Capture the cell that displays the provided text and extract its (x, y) central coordinate. 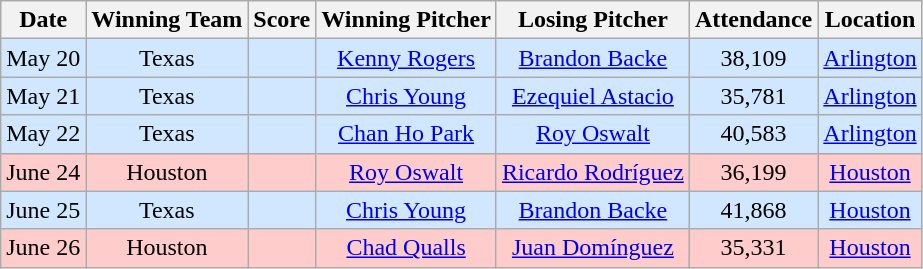
May 21 (44, 96)
Score (282, 20)
Winning Pitcher (406, 20)
38,109 (753, 58)
41,868 (753, 210)
Date (44, 20)
Attendance (753, 20)
May 22 (44, 134)
36,199 (753, 172)
35,331 (753, 248)
Chad Qualls (406, 248)
40,583 (753, 134)
Juan Domínguez (592, 248)
Winning Team (167, 20)
June 25 (44, 210)
June 26 (44, 248)
May 20 (44, 58)
35,781 (753, 96)
Kenny Rogers (406, 58)
Chan Ho Park (406, 134)
June 24 (44, 172)
Ezequiel Astacio (592, 96)
Losing Pitcher (592, 20)
Ricardo Rodríguez (592, 172)
Location (870, 20)
